Search for the cell housing the specified text and yield its (X, Y) center coordinate. 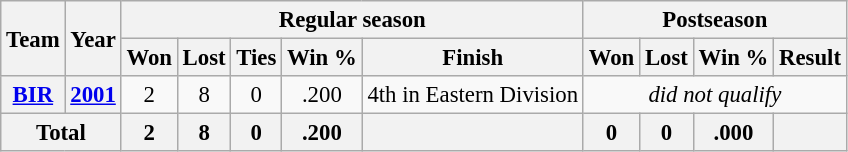
2001 (93, 95)
did not qualify (714, 95)
Result (810, 58)
Postseason (714, 20)
Total (61, 133)
4th in Eastern Division (472, 95)
Year (93, 38)
Finish (472, 58)
Regular season (352, 20)
.000 (733, 133)
Team (33, 38)
Ties (256, 58)
BIR (33, 95)
